Scan for the cell matching the given text and deliver its [x, y] coordinate at center. 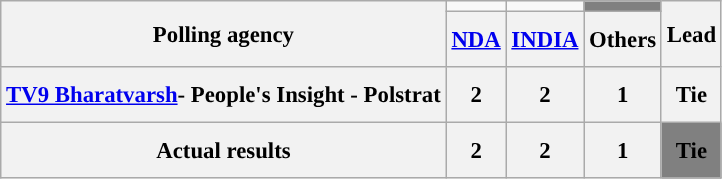
NDA [476, 40]
Polling agency [224, 34]
TV9 Bharatvarsh- People's Insight - Polstrat [224, 95]
Actual results [224, 151]
Others [623, 40]
Lead [691, 34]
INDIA [545, 40]
